Determine the (X, Y) coordinate at the center of the cell enclosing the given text.  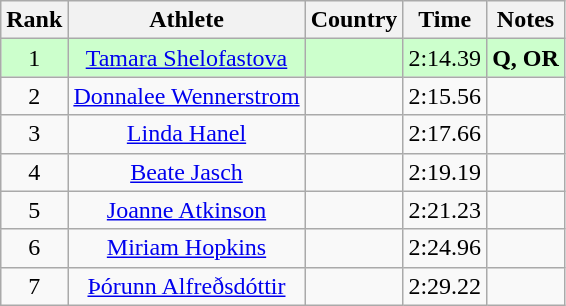
Tamara Shelofastova (186, 58)
7 (34, 286)
2:29.22 (445, 286)
3 (34, 134)
Time (445, 20)
Linda Hanel (186, 134)
2:15.56 (445, 96)
1 (34, 58)
2:14.39 (445, 58)
6 (34, 248)
Joanne Atkinson (186, 210)
2:21.23 (445, 210)
2:24.96 (445, 248)
Rank (34, 20)
Þórunn Alfreðsdóttir (186, 286)
Athlete (186, 20)
4 (34, 172)
Country (354, 20)
2:17.66 (445, 134)
Donnalee Wennerstrom (186, 96)
Q, OR (526, 58)
2:19.19 (445, 172)
5 (34, 210)
Notes (526, 20)
Beate Jasch (186, 172)
2 (34, 96)
Miriam Hopkins (186, 248)
